Return the [x, y] coordinate for the center point of the cell that contains the specified text.  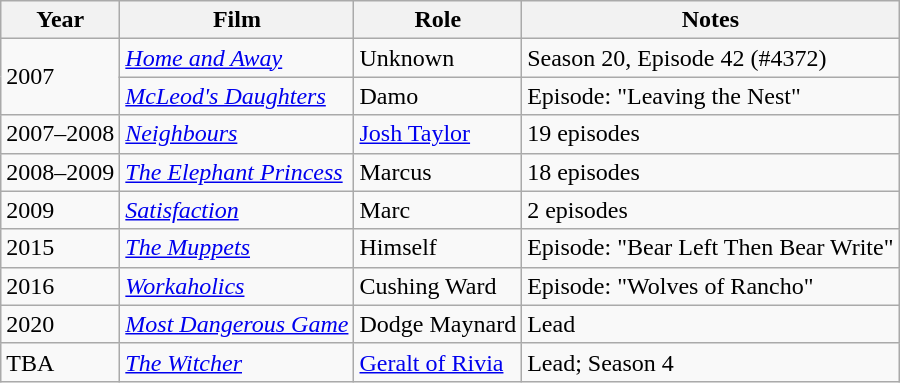
The Elephant Princess [237, 172]
Season 20, Episode 42 (#4372) [710, 58]
Lead; Season 4 [710, 362]
The Muppets [237, 248]
2009 [60, 210]
2016 [60, 286]
Satisfaction [237, 210]
2015 [60, 248]
Neighbours [237, 134]
Himself [438, 248]
Marcus [438, 172]
TBA [60, 362]
2020 [60, 324]
Most Dangerous Game [237, 324]
Film [237, 20]
Episode: "Wolves of Rancho" [710, 286]
Damo [438, 96]
Home and Away [237, 58]
Unknown [438, 58]
19 episodes [710, 134]
18 episodes [710, 172]
2007–2008 [60, 134]
Episode: "Bear Left Then Bear Write" [710, 248]
2008–2009 [60, 172]
Role [438, 20]
Notes [710, 20]
Marc [438, 210]
Workaholics [237, 286]
The Witcher [237, 362]
Josh Taylor [438, 134]
2007 [60, 77]
Dodge Maynard [438, 324]
Cushing Ward [438, 286]
McLeod's Daughters [237, 96]
2 episodes [710, 210]
Episode: "Leaving the Nest" [710, 96]
Geralt of Rivia [438, 362]
Year [60, 20]
Lead [710, 324]
